Output the [X, Y] coordinate of the center of the cell containing the given text.  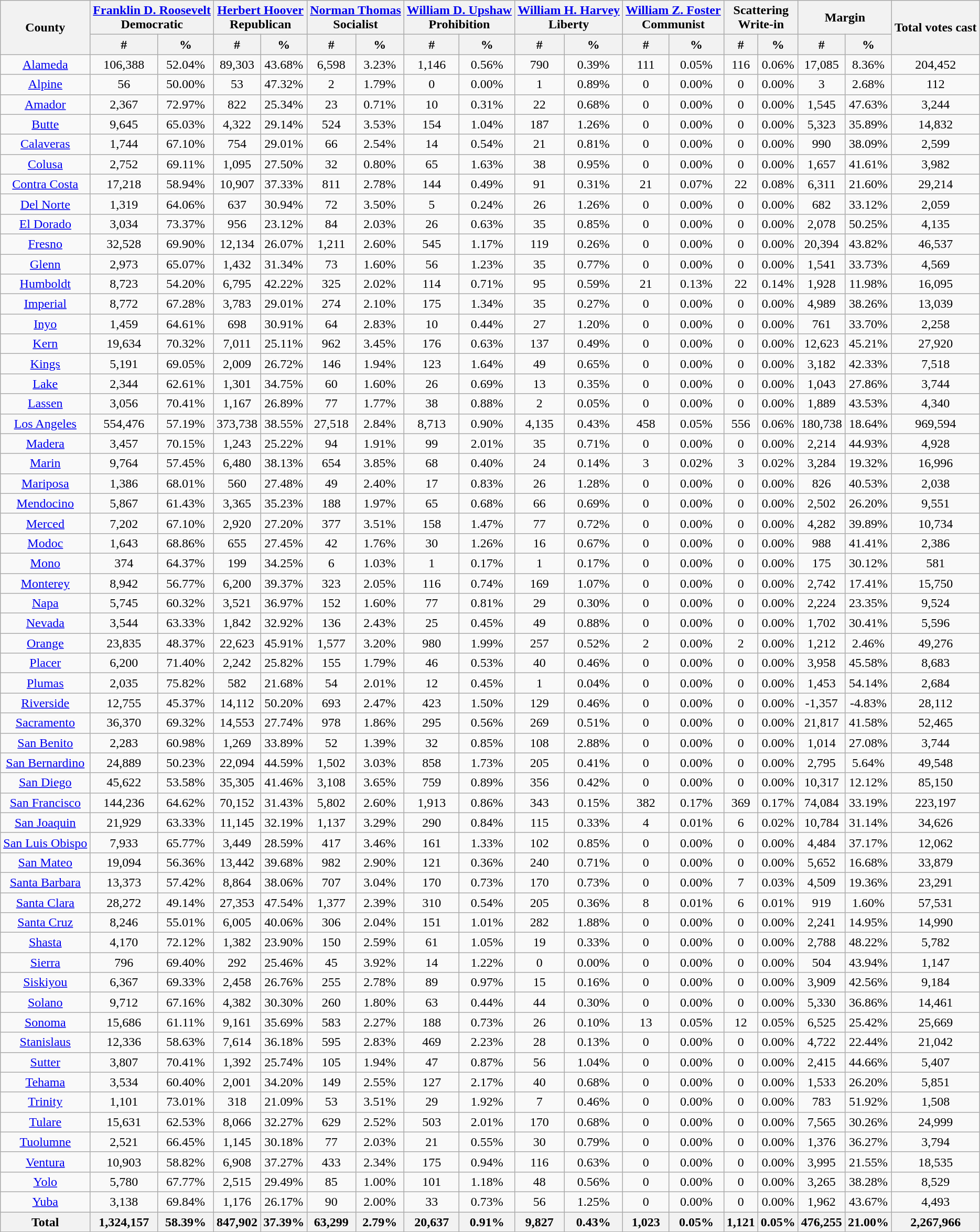
1.05% [487, 943]
3,056 [124, 404]
1,043 [821, 384]
0.03% [778, 882]
0.07% [696, 184]
1.47% [487, 523]
29,214 [935, 184]
89,303 [237, 64]
13,442 [237, 862]
3,138 [124, 1202]
1,145 [237, 1142]
39.89% [868, 523]
458 [646, 424]
554,476 [124, 424]
2,258 [935, 324]
7,565 [821, 1122]
-1,357 [821, 703]
Mono [45, 563]
33 [432, 1202]
69.11% [186, 164]
Los Angeles [45, 424]
48.37% [186, 643]
19 [540, 943]
18.64% [868, 424]
982 [331, 862]
8,529 [935, 1182]
Sutter [45, 1062]
16,095 [935, 284]
72.12% [186, 943]
65.03% [186, 124]
1.20% [594, 324]
31.43% [284, 803]
56.36% [186, 862]
Franklin D. RooseveltDemocratic [152, 18]
2,241 [821, 923]
21,042 [935, 1042]
325 [331, 284]
65.07% [186, 264]
Mendocino [45, 503]
2.43% [380, 623]
7,518 [935, 364]
0.41% [594, 763]
6,480 [237, 463]
44.93% [868, 444]
43.53% [868, 404]
4,282 [821, 523]
17 [432, 483]
35,305 [237, 783]
50.20% [284, 703]
25.22% [284, 444]
20,394 [821, 244]
919 [821, 902]
6,795 [237, 284]
2,599 [935, 144]
7,614 [237, 1042]
Calaveras [45, 144]
61.43% [186, 503]
60.40% [186, 1082]
Santa Barbara [45, 882]
1,889 [821, 404]
10,907 [237, 184]
49,276 [935, 643]
23.35% [868, 603]
14,990 [935, 923]
1,376 [821, 1142]
57.45% [186, 463]
52 [331, 743]
0.04% [594, 683]
Alameda [45, 64]
53.58% [186, 783]
35.23% [284, 503]
3,544 [124, 623]
14.95% [868, 923]
Sierra [45, 963]
2,684 [935, 683]
52,465 [935, 723]
2.55% [380, 1082]
46 [432, 663]
8,864 [237, 882]
Ventura [45, 1162]
0.16% [594, 982]
Humboldt [45, 284]
187 [540, 124]
29.14% [284, 124]
14,832 [935, 124]
111 [646, 64]
0.67% [594, 543]
5,330 [821, 1002]
31.34% [284, 264]
40.06% [284, 923]
2,344 [124, 384]
545 [432, 244]
61 [432, 943]
3,794 [935, 1142]
65.77% [186, 842]
3,108 [331, 783]
73.01% [186, 1102]
962 [331, 344]
0.77% [594, 264]
504 [821, 963]
25.82% [284, 663]
583 [331, 1022]
151 [432, 923]
3.20% [380, 643]
1,167 [237, 404]
2.39% [380, 902]
19.36% [868, 882]
Yolo [45, 1182]
46,537 [935, 244]
45.21% [868, 344]
356 [540, 783]
47.63% [868, 104]
2.34% [380, 1162]
7,933 [124, 842]
3,982 [935, 164]
73 [331, 264]
1,382 [237, 943]
108 [540, 743]
260 [331, 1002]
1,121 [740, 1222]
28.59% [284, 842]
0.27% [594, 304]
8,066 [237, 1122]
26.17% [284, 1202]
25.11% [284, 344]
0.53% [487, 663]
8,723 [124, 284]
68 [432, 463]
95 [540, 284]
2,795 [821, 763]
11.98% [868, 284]
58.82% [186, 1162]
14,461 [935, 1002]
369 [740, 803]
27.45% [284, 543]
292 [237, 963]
121 [432, 862]
12,336 [124, 1042]
36.18% [284, 1042]
25.34% [284, 104]
37.33% [284, 184]
2,502 [821, 503]
32.27% [284, 1122]
El Dorado [45, 224]
27.48% [284, 483]
127 [432, 1082]
4,722 [821, 1042]
24,889 [124, 763]
22,623 [237, 643]
112 [935, 84]
49,548 [935, 763]
28,112 [935, 703]
57.42% [186, 882]
2,035 [124, 683]
71.40% [186, 663]
136 [331, 623]
1.91% [380, 444]
1,577 [331, 643]
47.54% [284, 902]
4,928 [935, 444]
42.56% [868, 982]
969,594 [935, 424]
41.61% [868, 164]
43.94% [868, 963]
1.63% [487, 164]
Colusa [45, 164]
52.04% [186, 64]
28 [540, 1042]
1.76% [380, 543]
5,782 [935, 943]
Santa Cruz [45, 923]
ScatteringWrite-in [761, 18]
69.32% [186, 723]
21,929 [124, 823]
6,005 [237, 923]
17,218 [124, 184]
69.84% [186, 1202]
San Francisco [45, 803]
6,908 [237, 1162]
1.50% [487, 703]
0.97% [487, 982]
41.58% [868, 723]
48 [540, 1182]
San Diego [45, 783]
5,652 [821, 862]
1,962 [821, 1202]
2.54% [380, 144]
9,645 [124, 124]
44.59% [284, 763]
72.97% [186, 104]
Del Norte [45, 204]
2.23% [487, 1042]
176 [432, 344]
9,161 [237, 1022]
-4.83% [868, 703]
23 [331, 104]
90 [331, 1202]
69.33% [186, 982]
75.82% [186, 683]
1.73% [487, 763]
66.45% [186, 1142]
54.20% [186, 284]
21.00% [868, 1222]
Tehama [45, 1082]
Placer [45, 663]
115 [540, 823]
990 [821, 144]
Madera [45, 444]
2.02% [380, 284]
13,373 [124, 882]
1,095 [237, 164]
54.14% [868, 683]
12,062 [935, 842]
38.55% [284, 424]
6,598 [331, 64]
4,322 [237, 124]
3.23% [380, 64]
San Benito [45, 743]
4,170 [124, 943]
595 [331, 1042]
4,340 [935, 404]
423 [432, 703]
433 [331, 1162]
1,533 [821, 1082]
23,835 [124, 643]
2,920 [237, 523]
5,851 [935, 1082]
0.10% [594, 1022]
4,509 [821, 882]
23,291 [935, 882]
0.80% [380, 164]
129 [540, 703]
2,001 [237, 1082]
1,702 [821, 623]
57.19% [186, 424]
4,484 [821, 842]
36,370 [124, 723]
38.28% [868, 1182]
19,634 [124, 344]
70,152 [237, 803]
707 [331, 882]
144 [432, 184]
373,738 [237, 424]
978 [331, 723]
0.08% [778, 184]
1.03% [380, 563]
21.09% [284, 1102]
94 [331, 444]
91 [540, 184]
3.65% [380, 783]
85 [331, 1182]
29.49% [284, 1182]
10,784 [821, 823]
698 [237, 324]
2.40% [380, 483]
24 [540, 463]
Margin [845, 18]
0.26% [594, 244]
1.23% [487, 264]
Lassen [45, 404]
64.61% [186, 324]
2,059 [935, 204]
9,551 [935, 503]
38.09% [868, 144]
560 [237, 483]
Glenn [45, 264]
2.05% [380, 583]
44.66% [868, 1062]
43.82% [868, 244]
30.26% [868, 1122]
3,521 [237, 603]
2.10% [380, 304]
3.29% [380, 823]
37.27% [284, 1162]
21.55% [868, 1162]
377 [331, 523]
2,367 [124, 104]
3,783 [237, 304]
25,669 [935, 1022]
30.12% [868, 563]
1.34% [487, 304]
980 [432, 643]
37.39% [284, 1222]
16 [540, 543]
8,246 [124, 923]
144,236 [124, 803]
240 [540, 862]
3,909 [821, 982]
790 [540, 64]
682 [821, 204]
17,085 [821, 64]
70.15% [186, 444]
2,214 [821, 444]
149 [331, 1082]
William Z. FosterCommunist [673, 18]
25.46% [284, 963]
32,528 [124, 244]
Marin [45, 463]
4,382 [237, 1002]
Amador [45, 104]
0.79% [594, 1142]
637 [237, 204]
290 [432, 823]
1,023 [646, 1222]
0.59% [594, 284]
74,084 [821, 803]
2,415 [821, 1062]
Contra Costa [45, 184]
58.94% [186, 184]
16,996 [935, 463]
6,311 [821, 184]
0.52% [594, 643]
2.79% [380, 1222]
34,626 [935, 823]
Monterey [45, 583]
1,842 [237, 623]
1.86% [380, 723]
63 [432, 1002]
68.86% [186, 543]
5,596 [935, 623]
2,752 [124, 164]
161 [432, 842]
William D. UpshawProhibition [459, 18]
1,176 [237, 1202]
1,508 [935, 1102]
1.01% [487, 923]
9,184 [935, 982]
13,039 [935, 304]
158 [432, 523]
0.74% [487, 583]
3,534 [124, 1082]
69.40% [186, 963]
629 [331, 1122]
3.46% [380, 842]
32.92% [284, 623]
26.07% [284, 244]
San Luis Obispo [45, 842]
3,457 [124, 444]
1.92% [487, 1102]
60.32% [186, 603]
9,764 [124, 463]
25 [432, 623]
69.90% [186, 244]
30.41% [868, 623]
25.74% [284, 1062]
15,631 [124, 1122]
19,094 [124, 862]
15 [540, 982]
3.53% [380, 124]
858 [432, 763]
Kings [45, 364]
374 [124, 563]
1.22% [487, 963]
3,449 [237, 842]
1.39% [380, 743]
26.72% [284, 364]
0.51% [594, 723]
10,903 [124, 1162]
1.00% [380, 1182]
12,134 [237, 244]
2.47% [380, 703]
23.90% [284, 943]
0.39% [594, 64]
3,034 [124, 224]
5 [432, 204]
58.39% [186, 1222]
San Mateo [45, 862]
2,009 [237, 364]
295 [432, 723]
0.91% [487, 1222]
169 [540, 583]
39.37% [284, 583]
0.84% [487, 823]
49.14% [186, 902]
68.01% [186, 483]
3,807 [124, 1062]
36.27% [868, 1142]
4 [646, 823]
3,365 [237, 503]
269 [540, 723]
417 [331, 842]
24,999 [935, 1122]
0.35% [594, 384]
0.83% [487, 483]
14,553 [237, 723]
1,137 [331, 823]
4,989 [821, 304]
146 [331, 364]
3.04% [380, 882]
45 [331, 963]
8,713 [432, 424]
180,738 [821, 424]
27,518 [331, 424]
34.25% [284, 563]
5,407 [935, 1062]
119 [540, 244]
7,202 [124, 523]
21,817 [821, 723]
25.42% [868, 1022]
31.14% [868, 823]
2.04% [380, 923]
32.19% [284, 823]
3,265 [821, 1182]
4,493 [935, 1202]
Sacramento [45, 723]
Inyo [45, 324]
988 [821, 543]
2.68% [868, 84]
3.45% [380, 344]
223,197 [935, 803]
57,531 [935, 902]
63,299 [331, 1222]
Trinity [45, 1102]
43.67% [868, 1202]
1,243 [237, 444]
3,995 [821, 1162]
45.37% [186, 703]
36.86% [868, 1002]
72 [331, 204]
3,284 [821, 463]
8,683 [935, 663]
Tulare [45, 1122]
42.22% [284, 284]
33.19% [868, 803]
1,386 [124, 483]
255 [331, 982]
41.41% [868, 543]
1.28% [594, 483]
Tuolumne [45, 1142]
3,182 [821, 364]
8,772 [124, 304]
6,525 [821, 1022]
2,242 [237, 663]
1,014 [821, 743]
18,535 [935, 1162]
51.92% [868, 1102]
2,521 [124, 1142]
27.74% [284, 723]
0.65% [594, 364]
1,913 [432, 803]
1.97% [380, 503]
9,827 [540, 1222]
Riverside [45, 703]
10,734 [935, 523]
12,755 [124, 703]
759 [432, 783]
2.52% [380, 1122]
5,780 [124, 1182]
3,244 [935, 104]
42.33% [868, 364]
0.42% [594, 783]
1,459 [124, 324]
34.20% [284, 1082]
61.11% [186, 1022]
Solano [45, 1002]
655 [237, 543]
64 [331, 324]
Plumas [45, 683]
0.90% [487, 424]
154 [432, 124]
47 [432, 1062]
33,879 [935, 862]
Santa Clara [45, 902]
343 [540, 803]
1.99% [487, 643]
5,323 [821, 124]
28,272 [124, 902]
0.15% [594, 803]
1,502 [331, 763]
Kern [45, 344]
2,515 [237, 1182]
23.12% [284, 224]
796 [124, 963]
64.06% [186, 204]
2,788 [821, 943]
469 [432, 1042]
San Bernardino [45, 763]
1,147 [935, 963]
1,392 [237, 1062]
50.23% [186, 763]
318 [237, 1102]
822 [237, 104]
69.05% [186, 364]
14,112 [237, 703]
35.69% [284, 1022]
101 [432, 1182]
37.17% [868, 842]
38.13% [284, 463]
1,101 [124, 1102]
847,902 [237, 1222]
106,388 [124, 64]
2.46% [868, 643]
323 [331, 583]
Herbert HooverRepublican [261, 18]
582 [237, 683]
30.91% [284, 324]
1.64% [487, 364]
2.27% [380, 1022]
0.72% [594, 523]
50.00% [186, 84]
1.17% [487, 244]
1.07% [594, 583]
306 [331, 923]
26.76% [284, 982]
26.89% [284, 404]
2.84% [380, 424]
4,569 [935, 264]
105 [331, 1062]
2,283 [124, 743]
1,432 [237, 264]
Shasta [45, 943]
27.20% [284, 523]
50.25% [868, 224]
204,452 [935, 64]
County [45, 27]
783 [821, 1102]
38.06% [284, 882]
15,686 [124, 1022]
Orange [45, 643]
30.18% [284, 1142]
64.37% [186, 563]
30.30% [284, 1002]
556 [740, 424]
1,928 [821, 284]
41.46% [284, 783]
123 [432, 364]
73.37% [186, 224]
Modoc [45, 543]
1,146 [432, 64]
85,150 [935, 783]
17.41% [868, 583]
67.28% [186, 304]
12.12% [868, 783]
Lake [45, 384]
Yuba [45, 1202]
43.68% [284, 64]
282 [540, 923]
0.24% [487, 204]
2,224 [821, 603]
5,191 [124, 364]
654 [331, 463]
27 [540, 324]
956 [237, 224]
89 [432, 982]
67.16% [186, 1002]
56.77% [186, 583]
William H. HarveyLiberty [569, 18]
30.94% [284, 204]
2,458 [237, 982]
8,942 [124, 583]
70.32% [186, 344]
35.89% [868, 124]
3.03% [380, 763]
2,038 [935, 483]
1,377 [331, 902]
811 [331, 184]
382 [646, 803]
524 [331, 124]
5,867 [124, 503]
Total [45, 1222]
47.32% [284, 84]
34.75% [284, 384]
Imperial [45, 304]
33.70% [868, 324]
27.50% [284, 164]
3.50% [380, 204]
Norman ThomasSocialist [356, 18]
27.08% [868, 743]
27,920 [935, 344]
155 [331, 663]
San Joaquin [45, 823]
199 [237, 563]
Merced [45, 523]
7,011 [237, 344]
581 [935, 563]
2,078 [821, 224]
45,622 [124, 783]
137 [540, 344]
Nevada [45, 623]
62.61% [186, 384]
21.68% [284, 683]
Sonoma [45, 1022]
1,744 [124, 144]
Siskiyou [45, 982]
3,958 [821, 663]
2.59% [380, 943]
22.44% [868, 1042]
0.95% [594, 164]
42 [331, 543]
39.68% [284, 862]
0.55% [487, 1142]
274 [331, 304]
693 [331, 703]
Alpine [45, 84]
754 [237, 144]
12,623 [821, 344]
1,211 [331, 244]
310 [432, 902]
67.77% [186, 1182]
45.58% [868, 663]
22,094 [237, 763]
20,637 [432, 1222]
2,742 [821, 583]
1,301 [237, 384]
15,750 [935, 583]
2.00% [380, 1202]
152 [331, 603]
58.63% [186, 1042]
257 [540, 643]
6,367 [124, 982]
114 [432, 284]
Butte [45, 124]
33.89% [284, 743]
1,319 [124, 204]
3.85% [380, 463]
19.32% [868, 463]
826 [821, 483]
10,317 [821, 783]
Stanislaus [45, 1042]
54 [331, 683]
2.88% [594, 743]
16.68% [868, 862]
761 [821, 324]
2,267,966 [935, 1222]
1.25% [594, 1202]
1.80% [380, 1002]
2.90% [380, 862]
8 [646, 902]
5.64% [868, 763]
Fresno [45, 244]
0.86% [487, 803]
62.53% [186, 1122]
1,324,157 [124, 1222]
476,255 [821, 1222]
Mariposa [45, 483]
102 [540, 842]
2.17% [487, 1082]
21.60% [868, 184]
44 [540, 1002]
55.01% [186, 923]
150 [331, 943]
48.22% [868, 943]
60.98% [186, 743]
1,541 [821, 264]
36.97% [284, 603]
33.73% [868, 264]
1,657 [821, 164]
0.40% [487, 463]
27.86% [868, 384]
Total votes cast [935, 27]
1,643 [124, 543]
0.94% [487, 1162]
60 [331, 384]
1.33% [487, 842]
8.36% [868, 64]
1.88% [594, 923]
40.53% [868, 483]
38.26% [868, 304]
9,712 [124, 1002]
0.87% [487, 1062]
9,524 [935, 603]
1.77% [380, 404]
27,353 [237, 902]
1,269 [237, 743]
11,145 [237, 823]
45.91% [284, 643]
5,802 [331, 803]
1.18% [487, 1182]
5,745 [124, 603]
3.92% [380, 963]
2,386 [935, 543]
1,212 [821, 643]
1,453 [821, 683]
64.62% [186, 803]
99 [432, 444]
1,545 [821, 104]
84 [331, 224]
33.12% [868, 204]
503 [432, 1122]
Napa [45, 603]
2,973 [124, 264]
